Provide the [x, y] coordinate of the cell's center where the given text is located.  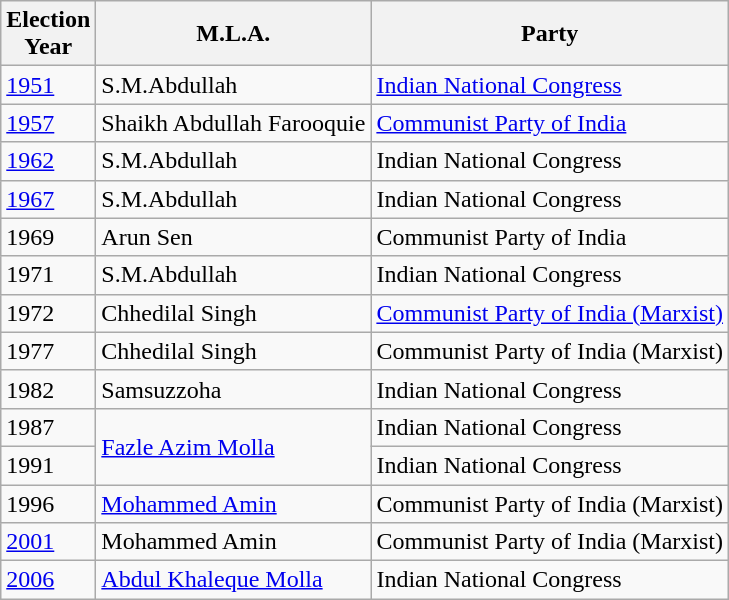
1977 [48, 351]
1967 [48, 199]
2006 [48, 580]
2001 [48, 542]
1982 [48, 389]
Samsuzzoha [234, 389]
Abdul Khaleque Molla [234, 580]
1969 [48, 237]
1987 [48, 427]
Party [550, 34]
M.L.A. [234, 34]
1996 [48, 503]
Fazle Azim Molla [234, 446]
Shaikh Abdullah Farooquie [234, 123]
Arun Sen [234, 237]
1991 [48, 465]
Election Year [48, 34]
1972 [48, 313]
1957 [48, 123]
1962 [48, 161]
1971 [48, 275]
1951 [48, 85]
